Return (X, Y) of the center of cell containing provided text 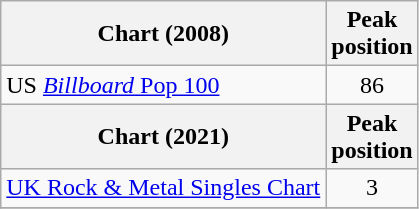
3 (372, 188)
UK Rock & Metal Singles Chart (164, 188)
86 (372, 85)
US Billboard Pop 100 (164, 85)
Chart (2021) (164, 136)
Chart (2008) (164, 34)
